Provide the [X, Y] coordinate of the cell's center where the given text is located.  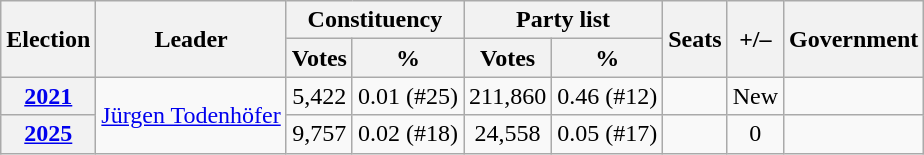
0.01 (#25) [408, 96]
Constituency [374, 20]
0.05 (#17) [608, 134]
+/– [755, 39]
0.02 (#18) [408, 134]
24,558 [508, 134]
Election [48, 39]
New [755, 96]
5,422 [319, 96]
2025 [48, 134]
Party list [564, 20]
Jürgen Todenhöfer [191, 115]
211,860 [508, 96]
0.46 (#12) [608, 96]
9,757 [319, 134]
Leader [191, 39]
Seats [695, 39]
0 [755, 134]
2021 [48, 96]
Government [854, 39]
